Provide the [X, Y] coordinate of the cell's center where the given text is located.  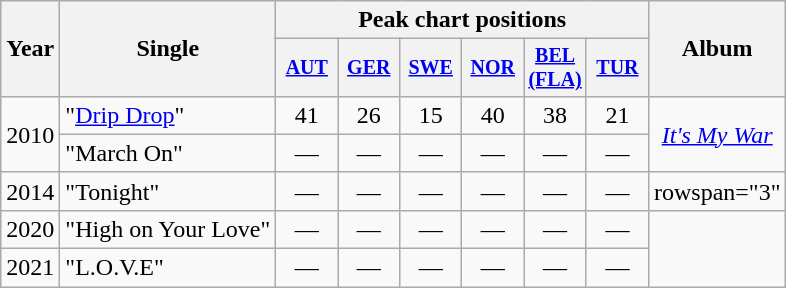
NOR [493, 68]
"L.O.V.E" [168, 268]
BEL (FLA) [556, 68]
"Drip Drop" [168, 115]
Peak chart positions [462, 20]
15 [431, 115]
2021 [30, 268]
2020 [30, 229]
"High on Your Love" [168, 229]
It's My War [717, 134]
TUR [617, 68]
rowspan="3" [717, 191]
40 [493, 115]
"Tonight" [168, 191]
41 [307, 115]
GER [369, 68]
Year [30, 49]
38 [556, 115]
21 [617, 115]
2014 [30, 191]
2010 [30, 134]
"March On" [168, 153]
26 [369, 115]
Album [717, 49]
AUT [307, 68]
SWE [431, 68]
Single [168, 49]
